Identify which cell holds the provided text, then report its [x, y] central coordinate. 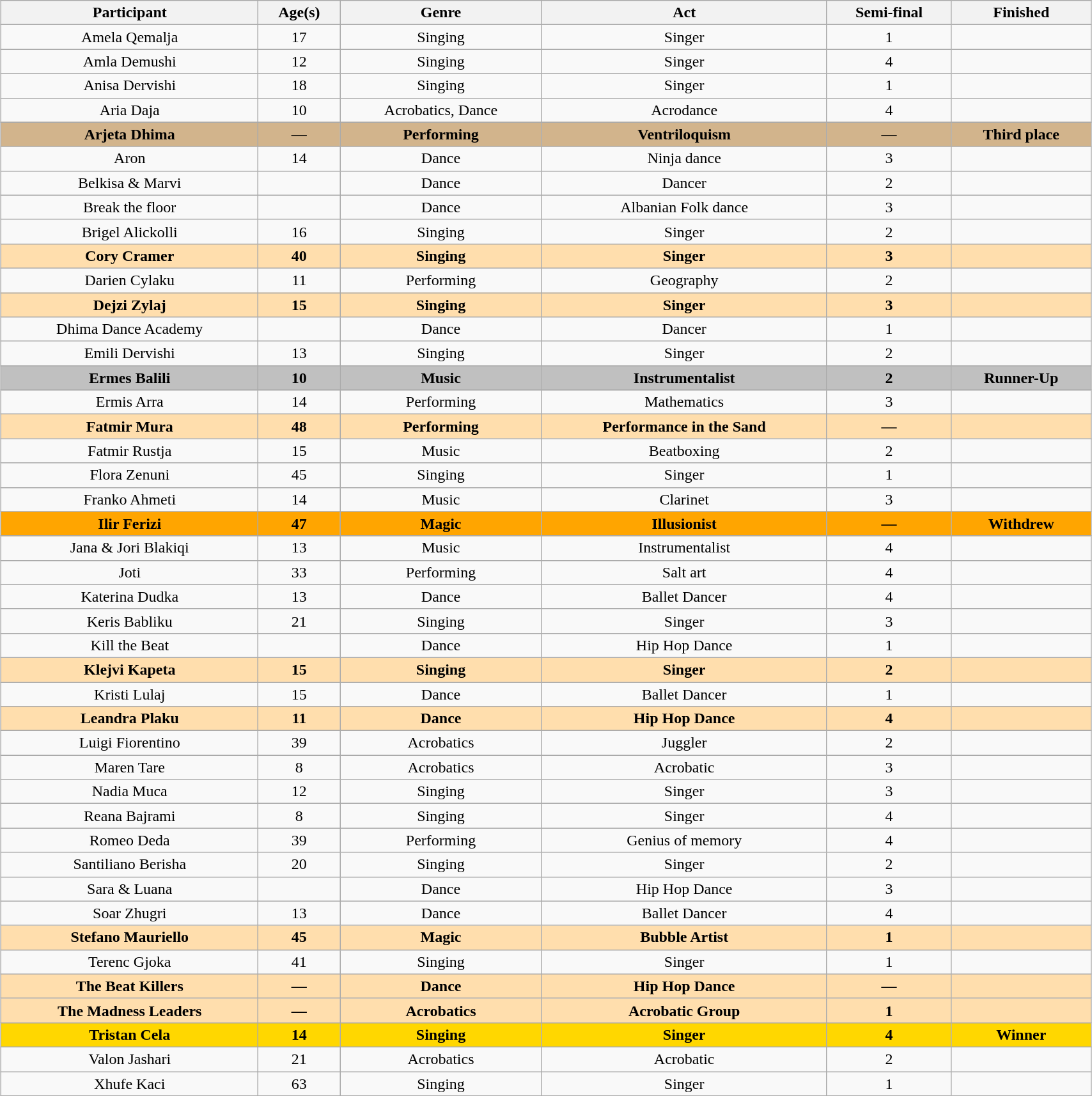
Santiliano Berisha [130, 865]
Ilir Ferizi [130, 524]
Brigel Alickolli [130, 231]
Tristan Cela [130, 1035]
Clarinet [684, 499]
Third place [1021, 134]
Dejzi Zylaj [130, 305]
Ermis Arra [130, 402]
16 [299, 231]
Acrobatic Group [684, 1010]
Semi-final [889, 13]
Maren Tare [130, 767]
18 [299, 86]
Kristi Lulaj [130, 694]
Valon Jashari [130, 1059]
Participant [130, 13]
Franko Ahmeti [130, 499]
Nadia Muca [130, 792]
Finished [1021, 13]
63 [299, 1084]
Arjeta Dhima [130, 134]
Fatmir Mura [130, 427]
Winner [1021, 1035]
Flora Zenuni [130, 475]
Act [684, 13]
The Madness Leaders [130, 1010]
Acrobatics, Dance [441, 110]
Stefano Mauriello [130, 937]
Genius of memory [684, 840]
Geography [684, 280]
Bubble Artist [684, 937]
Leandra Plaku [130, 719]
Withdrew [1021, 524]
Klejvi Kapeta [130, 669]
Amla Demushi [130, 61]
Aria Daja [130, 110]
Albanian Folk dance [684, 207]
Katerina Dudka [130, 597]
Terenc Gjoka [130, 962]
20 [299, 865]
Mathematics [684, 402]
Age(s) [299, 13]
48 [299, 427]
Joti [130, 572]
Amela Qemalja [130, 37]
Jana & Jori Blakiqi [130, 548]
Soar Zhugri [130, 913]
Xhufe Kaci [130, 1084]
Illusionist [684, 524]
Cory Cramer [130, 256]
Acrodance [684, 110]
Ermes Balili [130, 378]
Juggler [684, 743]
Runner-Up [1021, 378]
Ninja dance [684, 159]
33 [299, 572]
40 [299, 256]
Break the floor [130, 207]
Kill the Beat [130, 645]
Salt art [684, 572]
Aron [130, 159]
The Beat Killers [130, 986]
41 [299, 962]
Keris Babliku [130, 621]
Belkisa & Marvi [130, 183]
Genre [441, 13]
Anisa Dervishi [130, 86]
Sara & Luana [130, 889]
Romeo Deda [130, 840]
Luigi Fiorentino [130, 743]
47 [299, 524]
Reana Bajrami [130, 816]
Fatmir Rustja [130, 451]
Emili Dervishi [130, 354]
17 [299, 37]
Dhima Dance Academy [130, 329]
Beatboxing [684, 451]
Performance in the Sand [684, 427]
Darien Cylaku [130, 280]
Ventriloquism [684, 134]
